Identify which cell holds the provided text, then report its (X, Y) central coordinate. 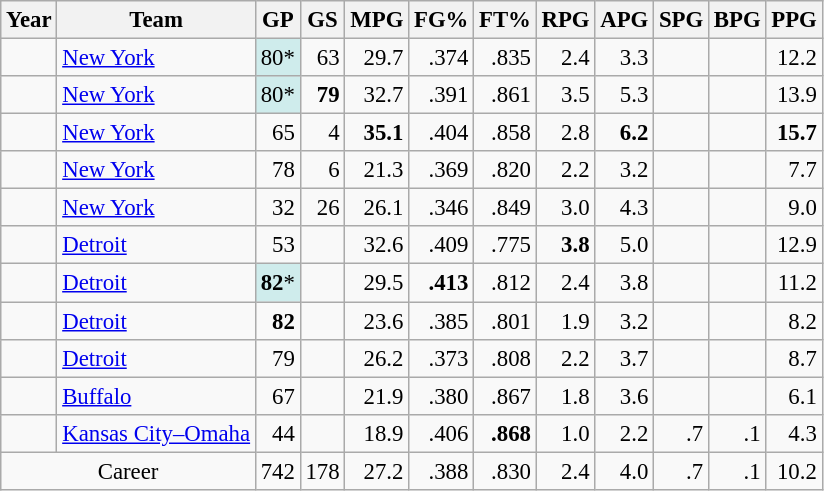
6.1 (794, 396)
11.2 (794, 283)
Kansas City–Omaha (156, 433)
SPG (682, 20)
67 (278, 396)
44 (278, 433)
.406 (442, 433)
.820 (506, 170)
1.9 (566, 321)
5.0 (624, 245)
.373 (442, 358)
.404 (442, 133)
.374 (442, 58)
23.6 (377, 321)
2.8 (566, 133)
.388 (442, 471)
.812 (506, 283)
4.0 (624, 471)
26 (322, 208)
32.6 (377, 245)
7.7 (794, 170)
.858 (506, 133)
.861 (506, 95)
.369 (442, 170)
1.0 (566, 433)
178 (322, 471)
65 (278, 133)
GP (278, 20)
.775 (506, 245)
.835 (506, 58)
82 (278, 321)
15.7 (794, 133)
8.2 (794, 321)
9.0 (794, 208)
8.7 (794, 358)
21.3 (377, 170)
Year (29, 20)
.849 (506, 208)
5.3 (624, 95)
.830 (506, 471)
PPG (794, 20)
3.5 (566, 95)
.413 (442, 283)
53 (278, 245)
26.2 (377, 358)
1.8 (566, 396)
78 (278, 170)
35.1 (377, 133)
4 (322, 133)
742 (278, 471)
3.7 (624, 358)
Team (156, 20)
APG (624, 20)
.385 (442, 321)
29.7 (377, 58)
.808 (506, 358)
3.3 (624, 58)
10.2 (794, 471)
32 (278, 208)
12.2 (794, 58)
.380 (442, 396)
RPG (566, 20)
Buffalo (156, 396)
27.2 (377, 471)
.801 (506, 321)
6 (322, 170)
12.9 (794, 245)
.391 (442, 95)
29.5 (377, 283)
21.9 (377, 396)
.346 (442, 208)
3.6 (624, 396)
26.1 (377, 208)
.409 (442, 245)
32.7 (377, 95)
13.9 (794, 95)
MPG (377, 20)
18.9 (377, 433)
63 (322, 58)
BPG (736, 20)
GS (322, 20)
3.0 (566, 208)
FT% (506, 20)
Career (128, 471)
82* (278, 283)
.867 (506, 396)
FG% (442, 20)
6.2 (624, 133)
.868 (506, 433)
